Scan for the cell matching the given text and deliver its (X, Y) coordinate at center. 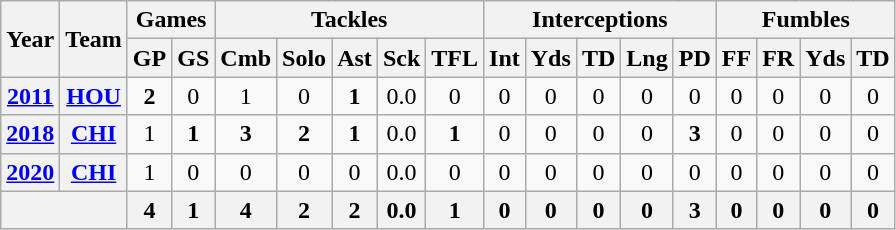
Interceptions (600, 20)
Fumbles (806, 20)
GP (149, 58)
TFL (455, 58)
Lng (647, 58)
Ast (355, 58)
Games (170, 20)
Team (94, 39)
PD (694, 58)
2018 (30, 134)
FF (736, 58)
FR (778, 58)
Year (30, 39)
Sck (401, 58)
Tackles (350, 20)
Int (505, 58)
2020 (30, 172)
GS (194, 58)
Cmb (246, 58)
2011 (30, 96)
Solo (304, 58)
HOU (94, 96)
